Output the [x, y] coordinate of the center of the cell containing the given text.  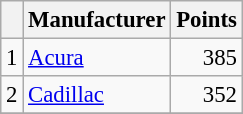
Acura [97, 58]
2 [12, 95]
Points [206, 20]
385 [206, 58]
352 [206, 95]
Cadillac [97, 95]
Manufacturer [97, 20]
1 [12, 58]
